Detect which cell encompasses the target text, then output its [X, Y] center coordinate. 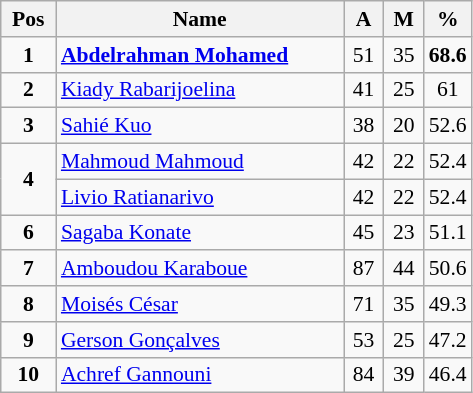
% [448, 19]
Sagaba Konate [200, 233]
Achref Gannouni [200, 375]
41 [364, 90]
44 [404, 269]
Pos [28, 19]
Livio Ratianarivo [200, 197]
Gerson Gonçalves [200, 340]
Amboudou Karaboue [200, 269]
Name [200, 19]
9 [28, 340]
53 [364, 340]
Mahmoud Mahmoud [200, 162]
38 [364, 126]
23 [404, 233]
45 [364, 233]
39 [404, 375]
Sahié Kuo [200, 126]
1 [28, 55]
2 [28, 90]
Moisés César [200, 304]
50.6 [448, 269]
6 [28, 233]
Kiady Rabarijoelina [200, 90]
Abdelrahman Mohamed [200, 55]
87 [364, 269]
7 [28, 269]
49.3 [448, 304]
10 [28, 375]
8 [28, 304]
M [404, 19]
A [364, 19]
51.1 [448, 233]
71 [364, 304]
52.6 [448, 126]
3 [28, 126]
47.2 [448, 340]
20 [404, 126]
51 [364, 55]
4 [28, 180]
68.6 [448, 55]
61 [448, 90]
46.4 [448, 375]
84 [364, 375]
